Output the (X, Y) coordinate of the center of the cell containing the given text.  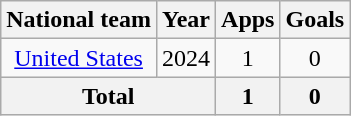
2024 (186, 58)
Total (108, 96)
Year (186, 20)
Goals (315, 20)
United States (79, 58)
Apps (248, 20)
National team (79, 20)
